Provide the [X, Y] coordinate of the cell's center where the given text is located.  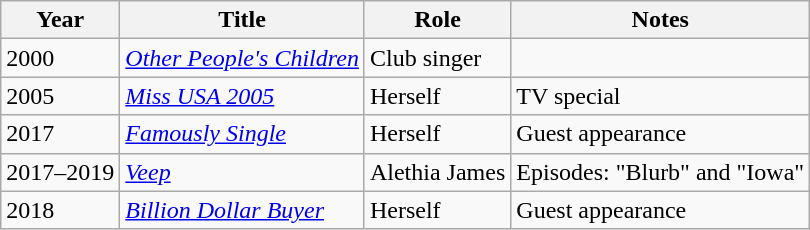
Miss USA 2005 [242, 96]
Veep [242, 172]
Title [242, 20]
Billion Dollar Buyer [242, 210]
Other People's Children [242, 58]
Notes [660, 20]
Year [60, 20]
Club singer [437, 58]
2005 [60, 96]
Role [437, 20]
2018 [60, 210]
2017 [60, 134]
2017–2019 [60, 172]
TV special [660, 96]
2000 [60, 58]
Alethia James [437, 172]
Episodes: "Blurb" and "Iowa" [660, 172]
Famously Single [242, 134]
